Determine the [x, y] coordinate at the center of the cell enclosing the given text.  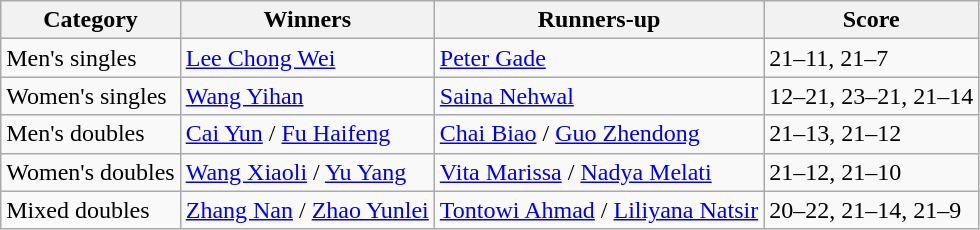
Women's singles [90, 96]
Wang Yihan [307, 96]
Runners-up [598, 20]
Cai Yun / Fu Haifeng [307, 134]
Wang Xiaoli / Yu Yang [307, 172]
Peter Gade [598, 58]
Zhang Nan / Zhao Yunlei [307, 210]
Category [90, 20]
Women's doubles [90, 172]
Score [872, 20]
Vita Marissa / Nadya Melati [598, 172]
Winners [307, 20]
Saina Nehwal [598, 96]
Men's singles [90, 58]
Mixed doubles [90, 210]
Chai Biao / Guo Zhendong [598, 134]
Men's doubles [90, 134]
20–22, 21–14, 21–9 [872, 210]
21–11, 21–7 [872, 58]
Lee Chong Wei [307, 58]
Tontowi Ahmad / Liliyana Natsir [598, 210]
21–13, 21–12 [872, 134]
21–12, 21–10 [872, 172]
12–21, 23–21, 21–14 [872, 96]
